Scan for the cell matching the given text and deliver its [X, Y] coordinate at center. 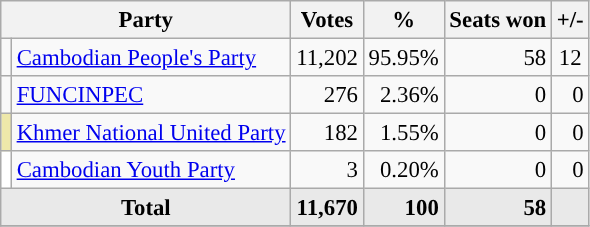
12 [571, 58]
3 [327, 170]
11,670 [327, 208]
Cambodian People's Party [150, 58]
+/- [571, 20]
Party [146, 20]
Cambodian Youth Party [150, 170]
Khmer National United Party [150, 133]
Total [146, 208]
Seats won [498, 20]
FUNCINPEC [150, 95]
1.55% [404, 133]
182 [327, 133]
95.95% [404, 58]
0.20% [404, 170]
2.36% [404, 95]
11,202 [327, 58]
% [404, 20]
Votes [327, 20]
100 [404, 208]
276 [327, 95]
